Find where the given text appears and provide that cell's center as (X, Y) coordinate. 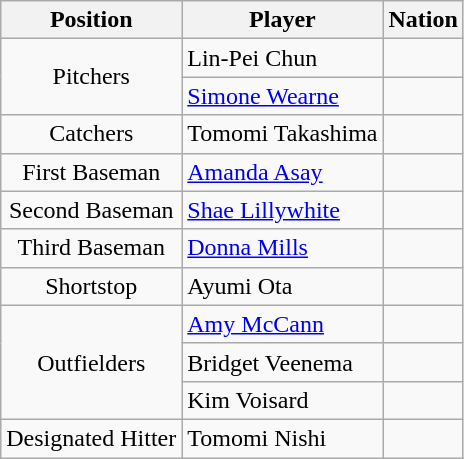
Donna Mills (282, 248)
Ayumi Ota (282, 286)
Amanda Asay (282, 172)
Outfielders (92, 362)
Position (92, 20)
Simone Wearne (282, 96)
Pitchers (92, 77)
Kim Voisard (282, 400)
Second Baseman (92, 210)
Tomomi Takashima (282, 134)
Designated Hitter (92, 438)
Shae Lillywhite (282, 210)
Bridget Veenema (282, 362)
Third Baseman (92, 248)
Shortstop (92, 286)
Nation (423, 20)
Player (282, 20)
Amy McCann (282, 324)
Lin-Pei Chun (282, 58)
Catchers (92, 134)
Tomomi Nishi (282, 438)
First Baseman (92, 172)
